Capture the cell that displays the provided text and extract its [x, y] central coordinate. 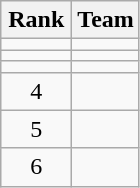
5 [36, 129]
6 [36, 167]
Rank [36, 20]
Team [106, 20]
4 [36, 91]
